Scan for the cell matching the given text and deliver its [X, Y] coordinate at center. 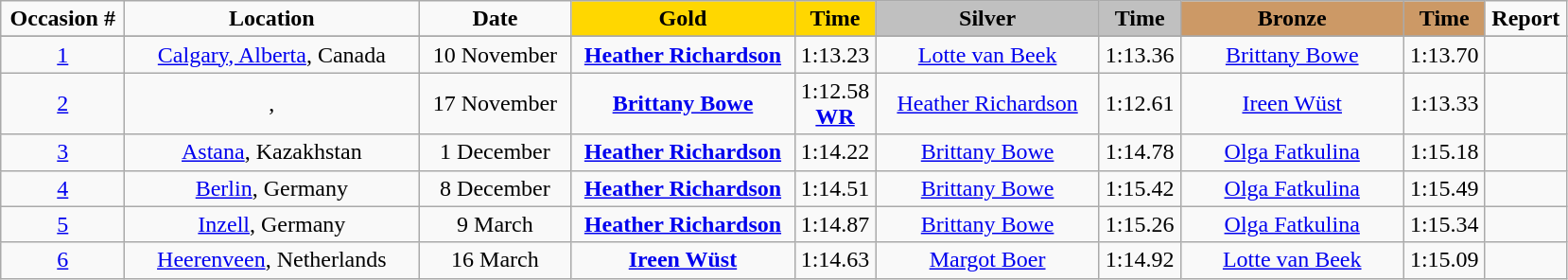
Bronze [1292, 19]
1:15.26 [1140, 224]
1 December [496, 152]
Berlin, Germany [272, 188]
Occasion # [62, 19]
17 November [496, 104]
1:15.18 [1444, 152]
1:15.42 [1140, 188]
Margot Boer [987, 260]
1:12.61 [1140, 104]
1 [62, 55]
10 November [496, 55]
1:15.49 [1444, 188]
4 [62, 188]
1:14.78 [1140, 152]
Astana, Kazakhstan [272, 152]
1:14.87 [835, 224]
1:12.58WR [835, 104]
Silver [987, 19]
Location [272, 19]
6 [62, 260]
Heerenveen, Netherlands [272, 260]
2 [62, 104]
Gold [683, 19]
1:14.22 [835, 152]
Calgary, Alberta, Canada [272, 55]
1:13.70 [1444, 55]
1:14.63 [835, 260]
1:13.36 [1140, 55]
1:13.23 [835, 55]
1:15.09 [1444, 260]
5 [62, 224]
Report [1525, 19]
8 December [496, 188]
Inzell, Germany [272, 224]
9 March [496, 224]
Date [496, 19]
1:14.51 [835, 188]
1:14.92 [1140, 260]
1:13.33 [1444, 104]
, [272, 104]
16 March [496, 260]
3 [62, 152]
1:15.34 [1444, 224]
